Find where the given text appears and provide that cell's center as (X, Y) coordinate. 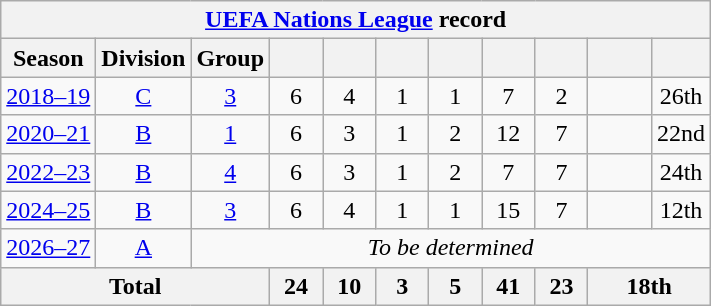
C (144, 96)
23 (562, 286)
2018–19 (48, 96)
A (144, 248)
15 (508, 210)
12th (680, 210)
2020–21 (48, 134)
2022–23 (48, 172)
2024–25 (48, 210)
24th (680, 172)
22nd (680, 134)
26th (680, 96)
Season (48, 58)
Group (230, 58)
41 (508, 286)
2026–27 (48, 248)
To be determined (451, 248)
10 (350, 286)
18th (650, 286)
UEFA Nations League record (356, 20)
12 (508, 134)
5 (456, 286)
24 (296, 286)
Division (144, 58)
Total (136, 286)
